Scan for the cell matching the given text and deliver its [x, y] coordinate at center. 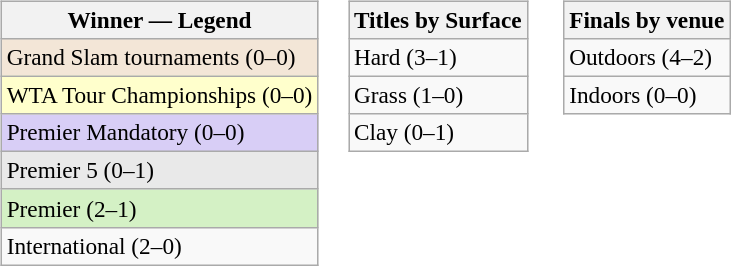
International (2–0) [160, 246]
Winner — Legend [160, 20]
Grass (1–0) [438, 95]
Premier 5 (0–1) [160, 171]
Premier Mandatory (0–0) [160, 133]
Premier (2–1) [160, 208]
Titles by Surface [438, 20]
WTA Tour Championships (0–0) [160, 95]
Grand Slam tournaments (0–0) [160, 57]
Clay (0–1) [438, 133]
Finals by venue [647, 20]
Outdoors (4–2) [647, 57]
Indoors (0–0) [647, 95]
Hard (3–1) [438, 57]
